Identify which cell holds the provided text, then report its (X, Y) central coordinate. 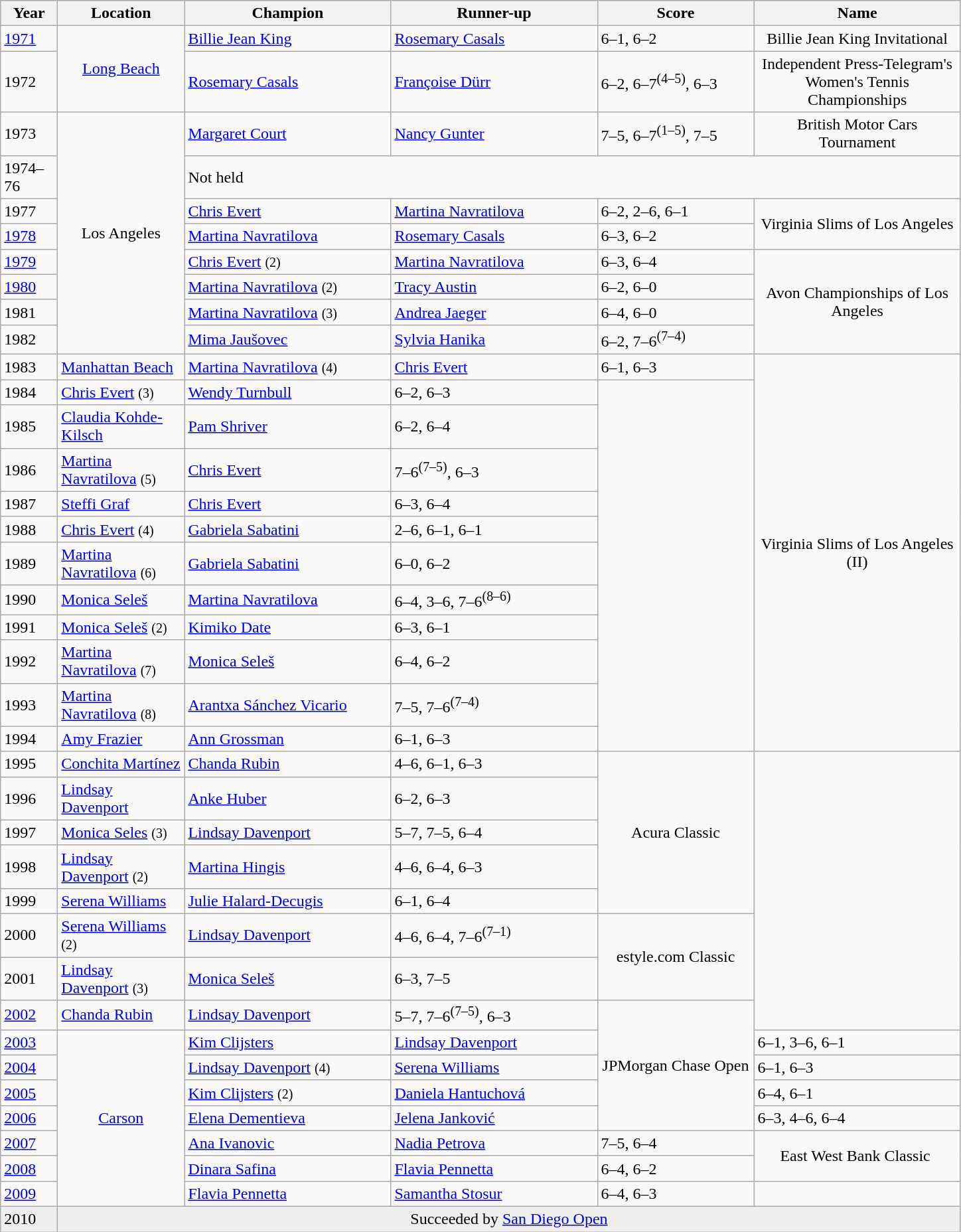
4–6, 6–4, 6–3 (494, 867)
6–2, 6–0 (676, 287)
Conchita Martínez (121, 764)
6–2, 6–7(4–5), 6–3 (676, 82)
6–1, 6–4 (494, 901)
6–0, 6–2 (494, 563)
7–5, 6–7(1–5), 7–5 (676, 134)
Sylvia Hanika (494, 340)
Steffi Graf (121, 504)
1972 (29, 82)
Dinara Safina (288, 1168)
Long Beach (121, 69)
7–5, 6–4 (676, 1143)
7–6(7–5), 6–3 (494, 470)
Mima Jaušovec (288, 340)
1985 (29, 426)
Martina Navratilova (5) (121, 470)
1979 (29, 262)
Claudia Kohde-Kilsch (121, 426)
6–2, 2–6, 6–1 (676, 211)
JPMorgan Chase Open (676, 1066)
Name (857, 13)
Jelena Janković (494, 1118)
2004 (29, 1067)
1992 (29, 661)
1998 (29, 867)
Kim Clijsters (288, 1042)
1995 (29, 764)
5–7, 7–6(7–5), 6–3 (494, 1016)
Not held (572, 177)
Elena Dementieva (288, 1118)
7–5, 7–6(7–4) (494, 705)
Nancy Gunter (494, 134)
1987 (29, 504)
Serena Williams (2) (121, 935)
2–6, 6–1, 6–1 (494, 529)
Nadia Petrova (494, 1143)
1973 (29, 134)
1984 (29, 392)
East West Bank Classic (857, 1156)
6–4, 6–3 (676, 1194)
1988 (29, 529)
Champion (288, 13)
1989 (29, 563)
Chris Evert (4) (121, 529)
1996 (29, 798)
5–7, 7–5, 6–4 (494, 832)
6–2, 7–6(7–4) (676, 340)
1993 (29, 705)
2003 (29, 1042)
Martina Navratilova (2) (288, 287)
Anke Huber (288, 798)
6–3, 6–2 (676, 236)
1971 (29, 38)
Martina Hingis (288, 867)
4–6, 6–1, 6–3 (494, 764)
Los Angeles (121, 234)
1997 (29, 832)
Margaret Court (288, 134)
Martina Navratilova (3) (288, 312)
1991 (29, 627)
estyle.com Classic (676, 957)
Amy Frazier (121, 739)
2007 (29, 1143)
British Motor Cars Tournament (857, 134)
Tracy Austin (494, 287)
Ana Ivanovic (288, 1143)
Lindsay Davenport (4) (288, 1067)
Samantha Stosur (494, 1194)
Lindsay Davenport (2) (121, 867)
Martina Navratilova (4) (288, 367)
6–1, 6–2 (676, 38)
Chris Evert (2) (288, 262)
2005 (29, 1093)
Runner-up (494, 13)
Score (676, 13)
2008 (29, 1168)
6–1, 3–6, 6–1 (857, 1042)
1990 (29, 600)
1978 (29, 236)
Kimiko Date (288, 627)
Chris Evert (3) (121, 392)
6–3, 7–5 (494, 978)
2009 (29, 1194)
Wendy Turnbull (288, 392)
2010 (29, 1219)
Martina Navratilova (7) (121, 661)
1974–76 (29, 177)
1980 (29, 287)
Avon Championships of Los Angeles (857, 301)
6–3, 4–6, 6–4 (857, 1118)
6–4, 6–1 (857, 1093)
Billie Jean King Invitational (857, 38)
Martina Navratilova (6) (121, 563)
Kim Clijsters (2) (288, 1093)
Martina Navratilova (8) (121, 705)
Daniela Hantuchová (494, 1093)
1999 (29, 901)
2001 (29, 978)
Acura Classic (676, 832)
1994 (29, 739)
2002 (29, 1016)
Billie Jean King (288, 38)
Carson (121, 1118)
Julie Halard-Decugis (288, 901)
6–3, 6–1 (494, 627)
1986 (29, 470)
1977 (29, 211)
2006 (29, 1118)
Pam Shriver (288, 426)
Manhattan Beach (121, 367)
Location (121, 13)
1981 (29, 312)
Virginia Slims of Los Angeles (II) (857, 553)
Lindsay Davenport (3) (121, 978)
Independent Press-Telegram'sWomen's Tennis Championships (857, 82)
1983 (29, 367)
Succeeded by San Diego Open (509, 1219)
2000 (29, 935)
Year (29, 13)
4–6, 6–4, 7–6(7–1) (494, 935)
Monica Seleš (2) (121, 627)
1982 (29, 340)
6–4, 3–6, 7–6(8–6) (494, 600)
Monica Seles (3) (121, 832)
Arantxa Sánchez Vicario (288, 705)
Ann Grossman (288, 739)
Virginia Slims of Los Angeles (857, 224)
6–4, 6–0 (676, 312)
Andrea Jaeger (494, 312)
6–2, 6–4 (494, 426)
Françoise Dürr (494, 82)
